Find where the given text appears and provide that cell's center as (X, Y) coordinate. 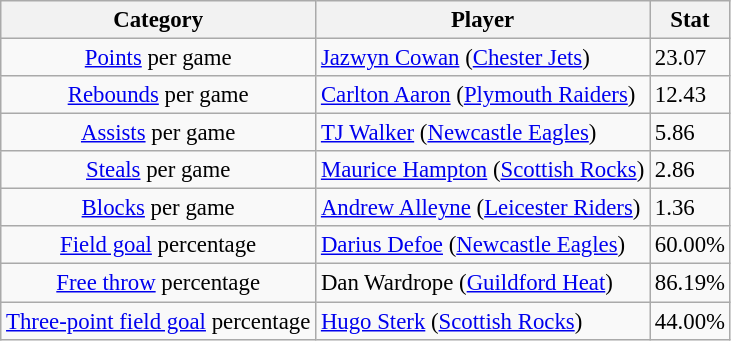
Field goal percentage (158, 245)
Blocks per game (158, 208)
86.19% (690, 283)
Darius Defoe (Newcastle Eagles) (483, 245)
Assists per game (158, 133)
Maurice Hampton (Scottish Rocks) (483, 170)
Category (158, 20)
1.36 (690, 208)
Stat (690, 20)
5.86 (690, 133)
Rebounds per game (158, 95)
Steals per game (158, 170)
Hugo Sterk (Scottish Rocks) (483, 321)
12.43 (690, 95)
Dan Wardrope (Guildford Heat) (483, 283)
44.00% (690, 321)
Carlton Aaron (Plymouth Raiders) (483, 95)
Andrew Alleyne (Leicester Riders) (483, 208)
Jazwyn Cowan (Chester Jets) (483, 58)
Free throw percentage (158, 283)
TJ Walker (Newcastle Eagles) (483, 133)
60.00% (690, 245)
23.07 (690, 58)
Points per game (158, 58)
Player (483, 20)
2.86 (690, 170)
Three-point field goal percentage (158, 321)
